Extract the [x, y] coordinate from the center of the cell holding the provided text.  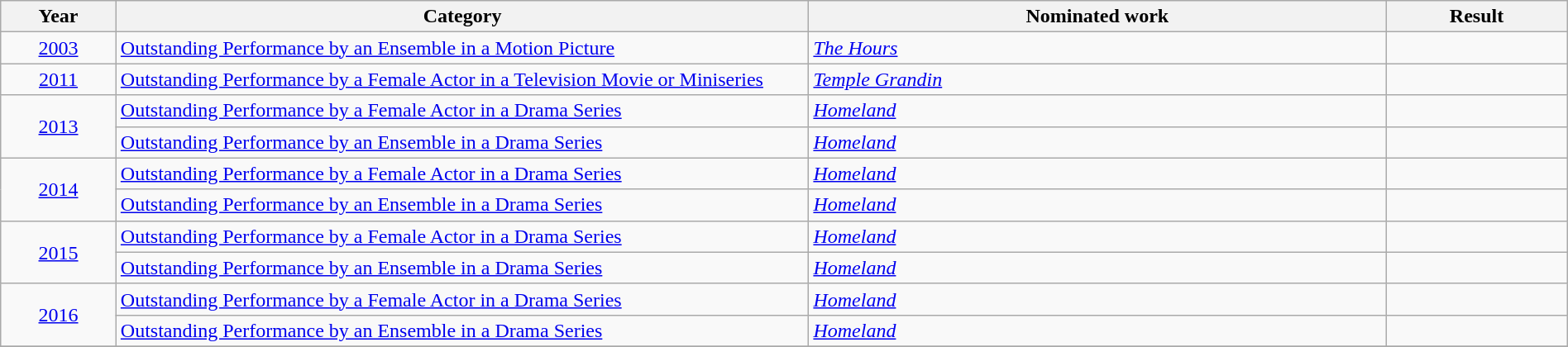
2014 [59, 189]
2016 [59, 315]
Result [1477, 17]
Outstanding Performance by a Female Actor in a Television Movie or Miniseries [462, 79]
2013 [59, 126]
2011 [59, 79]
Outstanding Performance by an Ensemble in a Motion Picture [462, 48]
Year [59, 17]
Nominated work [1097, 17]
2015 [59, 252]
The Hours [1097, 48]
2003 [59, 48]
Temple Grandin [1097, 79]
Category [462, 17]
